Identify which cell holds the provided text, then report its [X, Y] central coordinate. 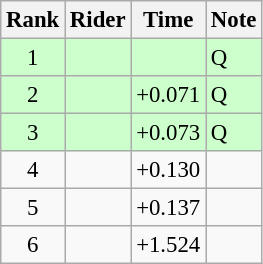
+0.073 [168, 133]
+0.071 [168, 95]
4 [33, 170]
+1.524 [168, 245]
+0.130 [168, 170]
Note [234, 20]
Rider [98, 20]
2 [33, 95]
1 [33, 58]
5 [33, 208]
Rank [33, 20]
6 [33, 245]
+0.137 [168, 208]
3 [33, 133]
Time [168, 20]
